Capture the cell that displays the provided text and extract its (x, y) central coordinate. 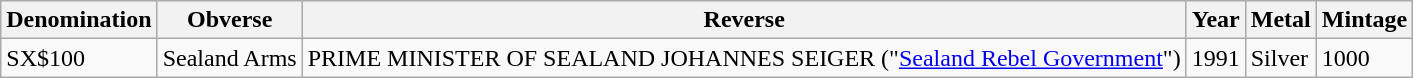
PRIME MINISTER OF SEALAND JOHANNES SEIGER ("Sealand Rebel Government") (744, 58)
SX$100 (79, 58)
Year (1216, 20)
1000 (1364, 58)
Sealand Arms (230, 58)
Obverse (230, 20)
Denomination (79, 20)
Reverse (744, 20)
1991 (1216, 58)
Silver (1280, 58)
Metal (1280, 20)
Mintage (1364, 20)
